Output the [x, y] coordinate of the center of the cell containing the given text.  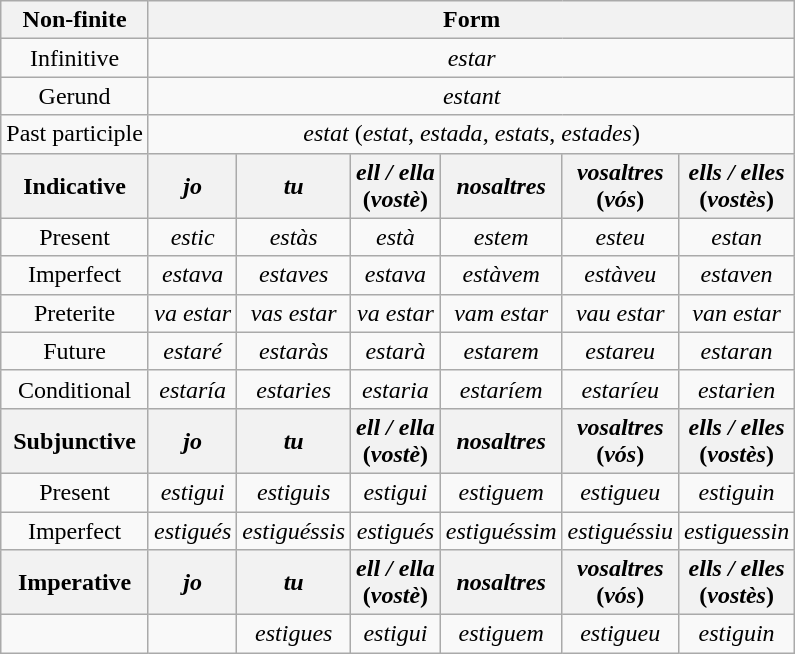
estiguéssis [294, 531]
Subjunctive [75, 440]
estigues [294, 634]
Preterite [75, 313]
estarem [501, 351]
estarien [736, 389]
Form [471, 20]
estat (estat, estada, estats, estades) [471, 134]
estaré [192, 351]
estaríeu [620, 389]
Imperative [75, 582]
Gerund [75, 96]
estic [192, 237]
estàs [294, 237]
estiguéssiu [620, 531]
estàvem [501, 275]
estaràs [294, 351]
estaría [192, 389]
vam estar [501, 313]
esteu [620, 237]
Future [75, 351]
estar [471, 58]
està [396, 237]
Non-finite [75, 20]
estan [736, 237]
Infinitive [75, 58]
estiguis [294, 492]
estaria [396, 389]
van estar [736, 313]
estaries [294, 389]
estiguéssim [501, 531]
Indicative [75, 186]
vau estar [620, 313]
estant [471, 96]
estiguessin [736, 531]
vas estar [294, 313]
estàveu [620, 275]
estareu [620, 351]
estaven [736, 275]
estaran [736, 351]
estem [501, 237]
estaríem [501, 389]
Past participle [75, 134]
Conditional [75, 389]
estaves [294, 275]
estarà [396, 351]
